Capture the cell that displays the provided text and extract its (x, y) central coordinate. 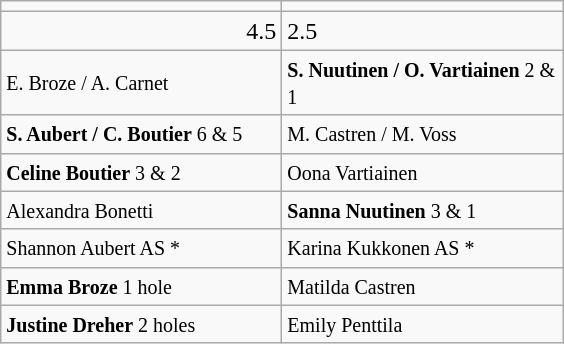
Matilda Castren (422, 286)
4.5 (142, 31)
S. Aubert / C. Boutier 6 & 5 (142, 134)
Alexandra Bonetti (142, 210)
Celine Boutier 3 & 2 (142, 172)
Shannon Aubert AS * (142, 248)
Emily Penttila (422, 324)
E. Broze / A. Carnet (142, 82)
Karina Kukkonen AS * (422, 248)
Justine Dreher 2 holes (142, 324)
Oona Vartiainen (422, 172)
Sanna Nuutinen 3 & 1 (422, 210)
2.5 (422, 31)
Emma Broze 1 hole (142, 286)
M. Castren / M. Voss (422, 134)
S. Nuutinen / O. Vartiainen 2 & 1 (422, 82)
